Find where the given text appears and provide that cell's center as [x, y] coordinate. 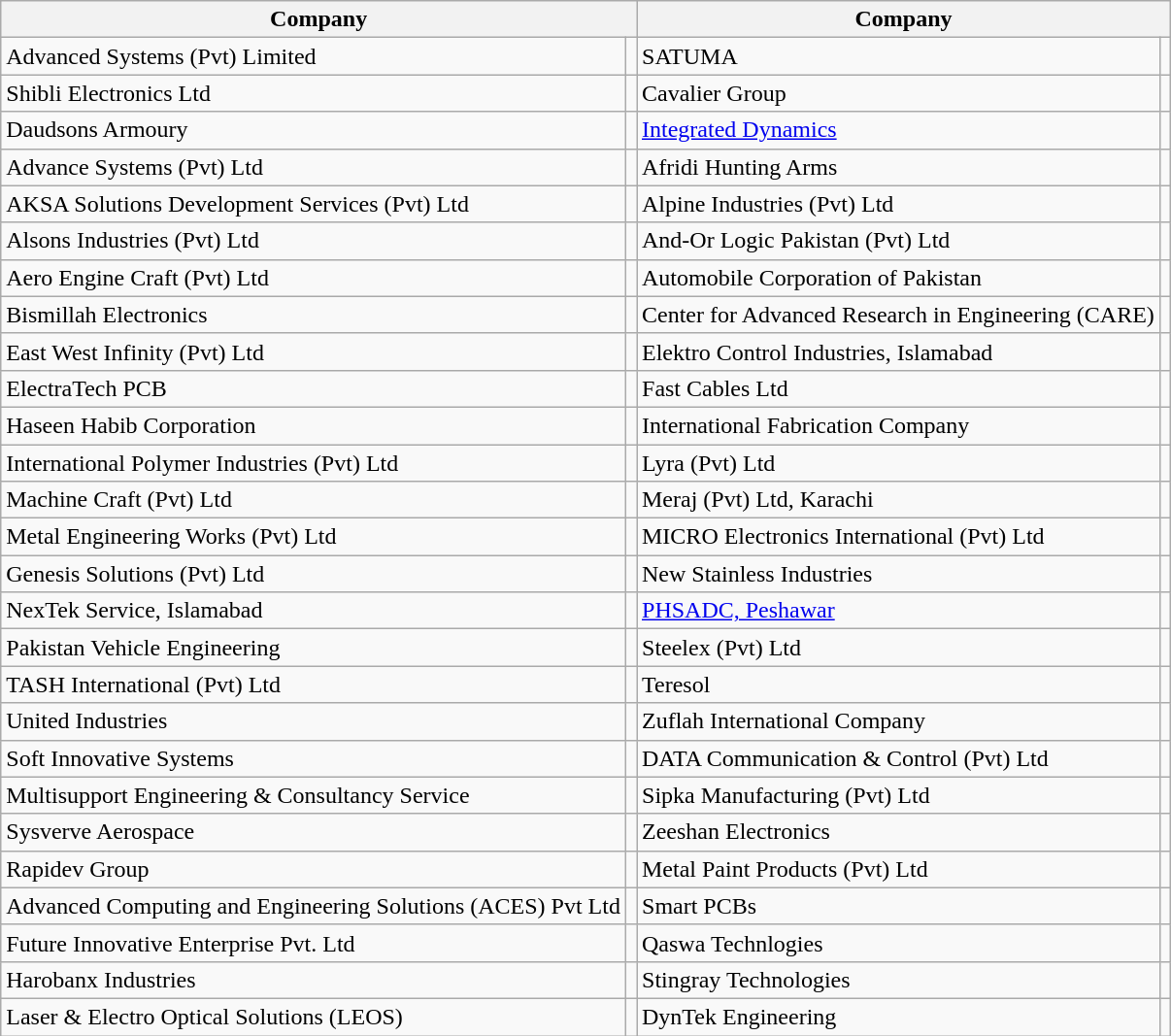
NexTek Service, Islamabad [314, 611]
AKSA Solutions Development Services (Pvt) Ltd [314, 204]
Steelex (Pvt) Ltd [899, 648]
Harobanx Industries [314, 980]
Center for Advanced Research in Engineering (CARE) [899, 315]
Soft Innovative Systems [314, 758]
Daudsons Armoury [314, 130]
Zuflah International Company [899, 721]
MICRO Electronics International (Pvt) Ltd [899, 537]
Machine Craft (Pvt) Ltd [314, 500]
TASH International (Pvt) Ltd [314, 685]
International Fabrication Company [899, 425]
Sysverve Aerospace [314, 832]
SATUMA [899, 56]
Advanced Systems (Pvt) Limited [314, 56]
Rapidev Group [314, 869]
Meraj (Pvt) Ltd, Karachi [899, 500]
Smart PCBs [899, 906]
International Polymer Industries (Pvt) Ltd [314, 463]
ElectraTech PCB [314, 388]
United Industries [314, 721]
Zeeshan Electronics [899, 832]
Lyra (Pvt) Ltd [899, 463]
Elektro Control Industries, Islamabad [899, 351]
Pakistan Vehicle Engineering [314, 648]
Advance Systems (Pvt) Ltd [314, 167]
Metal Paint Products (Pvt) Ltd [899, 869]
Aero Engine Craft (Pvt) Ltd [314, 278]
Metal Engineering Works (Pvt) Ltd [314, 537]
DynTek Engineering [899, 1017]
PHSADC, Peshawar [899, 611]
Sipka Manufacturing (Pvt) Ltd [899, 795]
Afridi Hunting Arms [899, 167]
Alpine Industries (Pvt) Ltd [899, 204]
Advanced Computing and Engineering Solutions (ACES) Pvt Ltd [314, 906]
Multisupport Engineering & Consultancy Service [314, 795]
Stingray Technologies [899, 980]
Fast Cables Ltd [899, 388]
Teresol [899, 685]
Future Innovative Enterprise Pvt. Ltd [314, 943]
Genesis Solutions (Pvt) Ltd [314, 574]
Bismillah Electronics [314, 315]
Alsons Industries (Pvt) Ltd [314, 241]
East West Infinity (Pvt) Ltd [314, 351]
Haseen Habib Corporation [314, 425]
Qaswa Technlogies [899, 943]
Shibli Electronics Ltd [314, 93]
Integrated Dynamics [899, 130]
Laser & Electro Optical Solutions (LEOS) [314, 1017]
Automobile Corporation of Pakistan [899, 278]
Cavalier Group [899, 93]
New Stainless Industries [899, 574]
DATA Communication & Control (Pvt) Ltd [899, 758]
And-Or Logic Pakistan (Pvt) Ltd [899, 241]
